Capture the cell that displays the provided text and extract its [x, y] central coordinate. 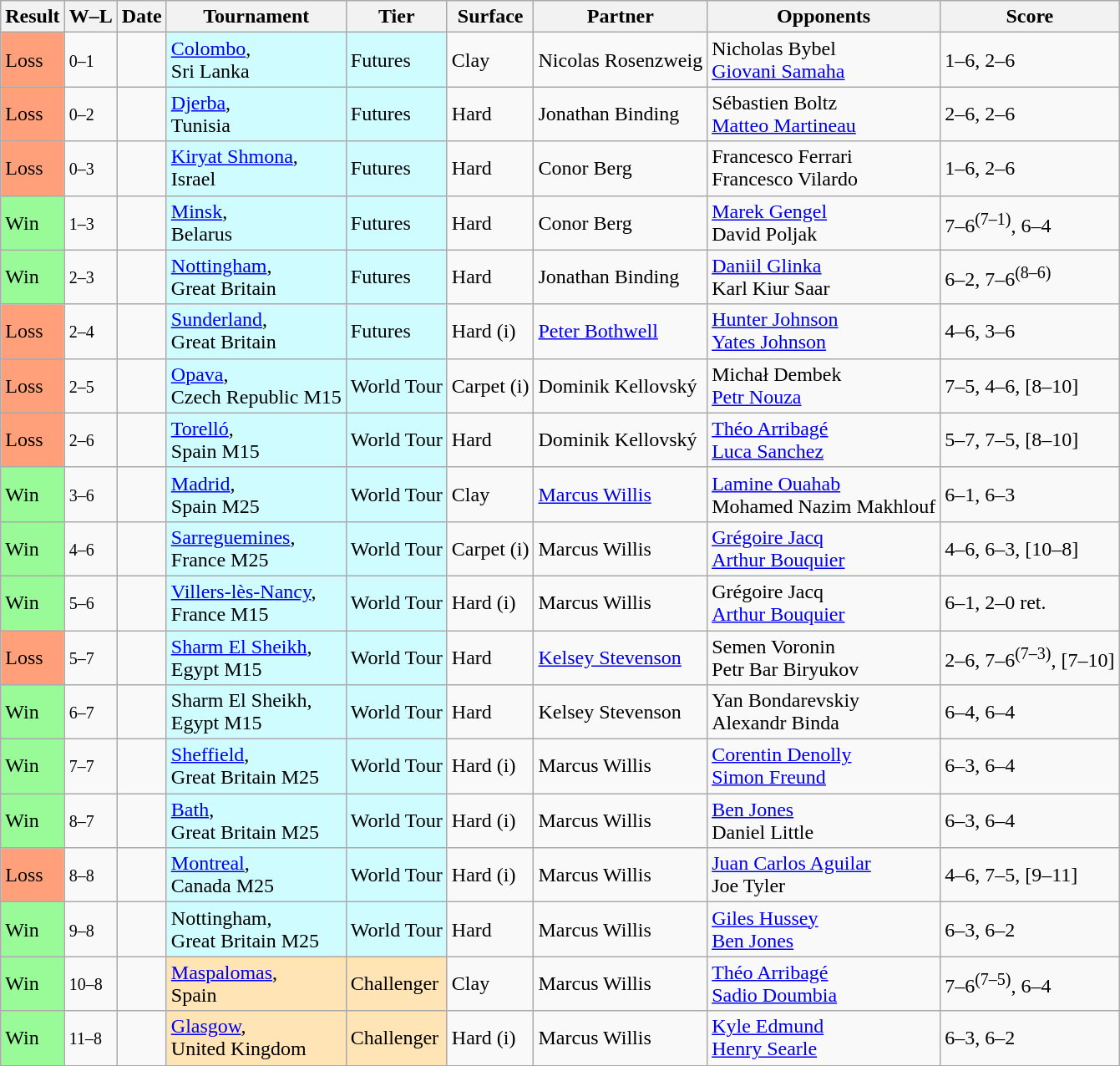
Opava, Czech Republic M15 [256, 386]
Score [1030, 17]
4–6, 6–3, [10–8] [1030, 548]
Partner [621, 17]
Djerba, Tunisia [256, 114]
5–7, 7–5, [8–10] [1030, 439]
Bath, Great Britain M25 [256, 820]
Daniil Glinka Karl Kiur Saar [824, 277]
2–6 [90, 439]
2–6, 7–6(7–3), [7–10] [1030, 657]
Madrid, Spain M25 [256, 495]
8–8 [90, 876]
4–6, 3–6 [1030, 331]
Sheffield, Great Britain M25 [256, 767]
Kyle Edmund Henry Searle [824, 1038]
11–8 [90, 1038]
Result [33, 17]
2–4 [90, 331]
6–2, 7–6(8–6) [1030, 277]
Minsk, Belarus [256, 222]
Opponents [824, 17]
Nottingham, Great Britain [256, 277]
7–6(7–1), 6–4 [1030, 222]
Sunderland, Great Britain [256, 331]
7–5, 4–6, [8–10] [1030, 386]
0–2 [90, 114]
Sarreguemines, France M25 [256, 548]
6–1, 2–0 ret. [1030, 603]
Maspalomas, Spain [256, 984]
3–6 [90, 495]
Glasgow, United Kingdom [256, 1038]
1–3 [90, 222]
Yan Bondarevskiy Alexandr Binda [824, 712]
Tier [396, 17]
Juan Carlos Aguilar Joe Tyler [824, 876]
Nicholas Bybel Giovani Samaha [824, 60]
6–7 [90, 712]
Villers-lès-Nancy, France M15 [256, 603]
7–6(7–5), 6–4 [1030, 984]
Lamine Ouahab Mohamed Nazim Makhlouf [824, 495]
5–6 [90, 603]
9–8 [90, 929]
Théo Arribagé Sadio Doumbia [824, 984]
7–7 [90, 767]
Peter Bothwell [621, 331]
Marek Gengel David Poljak [824, 222]
Ben Jones Daniel Little [824, 820]
5–7 [90, 657]
4–6, 7–5, [9–11] [1030, 876]
Giles Hussey Ben Jones [824, 929]
10–8 [90, 984]
2–3 [90, 277]
W–L [90, 17]
0–3 [90, 169]
0–1 [90, 60]
Torelló, Spain M15 [256, 439]
Colombo, Sri Lanka [256, 60]
2–5 [90, 386]
6–4, 6–4 [1030, 712]
Montreal, Canada M25 [256, 876]
8–7 [90, 820]
Nicolas Rosenzweig [621, 60]
4–6 [90, 548]
2–6, 2–6 [1030, 114]
Théo Arribagé Luca Sanchez [824, 439]
Semen Voronin Petr Bar Biryukov [824, 657]
Surface [490, 17]
Tournament [256, 17]
Date [142, 17]
Hunter Johnson Yates Johnson [824, 331]
Nottingham, Great Britain M25 [256, 929]
Michał Dembek Petr Nouza [824, 386]
6–1, 6–3 [1030, 495]
Kiryat Shmona, Israel [256, 169]
Corentin Denolly Simon Freund [824, 767]
Sébastien Boltz Matteo Martineau [824, 114]
Francesco Ferrari Francesco Vilardo [824, 169]
